Pinpoint the cell where the given text exists, returning its (X, Y) midpoint coordinate. 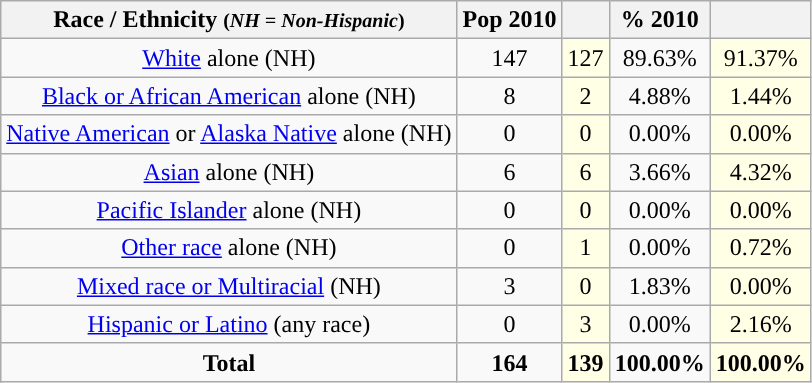
89.63% (660, 58)
4.32% (760, 172)
Native American or Alaska Native alone (NH) (229, 134)
Black or African American alone (NH) (229, 96)
4.88% (660, 96)
1 (586, 248)
164 (510, 362)
0.72% (760, 248)
1.44% (760, 96)
Other race alone (NH) (229, 248)
8 (510, 96)
2 (586, 96)
139 (586, 362)
147 (510, 58)
Race / Ethnicity (NH = Non-Hispanic) (229, 20)
2.16% (760, 324)
91.37% (760, 58)
3.66% (660, 172)
1.83% (660, 286)
Mixed race or Multiracial (NH) (229, 286)
Pacific Islander alone (NH) (229, 210)
Hispanic or Latino (any race) (229, 324)
% 2010 (660, 20)
127 (586, 58)
Pop 2010 (510, 20)
Total (229, 362)
White alone (NH) (229, 58)
Asian alone (NH) (229, 172)
